Determine the [X, Y] coordinate at the center of the cell enclosing the given text.  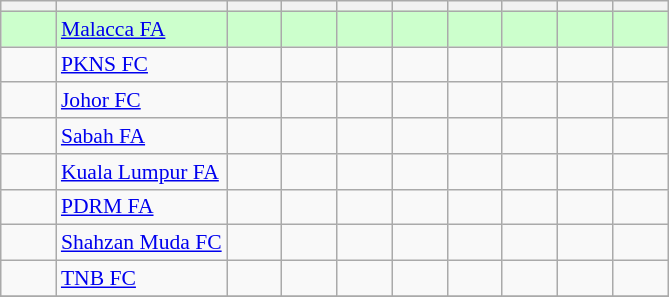
Kuala Lumpur FA [142, 172]
Malacca FA [142, 29]
PKNS FC [142, 65]
PDRM FA [142, 207]
Sabah FA [142, 136]
TNB FC [142, 279]
Johor FC [142, 101]
Shahzan Muda FC [142, 243]
